Determine the (X, Y) coordinate at the center of the cell enclosing the given text.  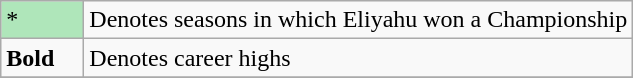
Denotes seasons in which Eliyahu won a Championship (358, 20)
Denotes career highs (358, 58)
Bold (42, 58)
* (42, 20)
